Determine the [x, y] coordinate at the center of the cell enclosing the given text.  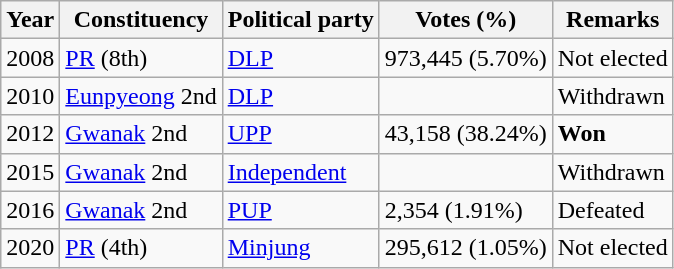
2012 [30, 134]
2016 [30, 210]
UPP [300, 134]
Constituency [141, 20]
2020 [30, 248]
Remarks [612, 20]
Year [30, 20]
PUP [300, 210]
2008 [30, 58]
295,612 (1.05%) [466, 248]
Independent [300, 172]
973,445 (5.70%) [466, 58]
PR (4th) [141, 248]
2015 [30, 172]
Defeated [612, 210]
Votes (%) [466, 20]
Minjung [300, 248]
PR (8th) [141, 58]
43,158 (38.24%) [466, 134]
2,354 (1.91%) [466, 210]
2010 [30, 96]
Won [612, 134]
Political party [300, 20]
Eunpyeong 2nd [141, 96]
